Search for the cell housing the specified text and yield its [x, y] center coordinate. 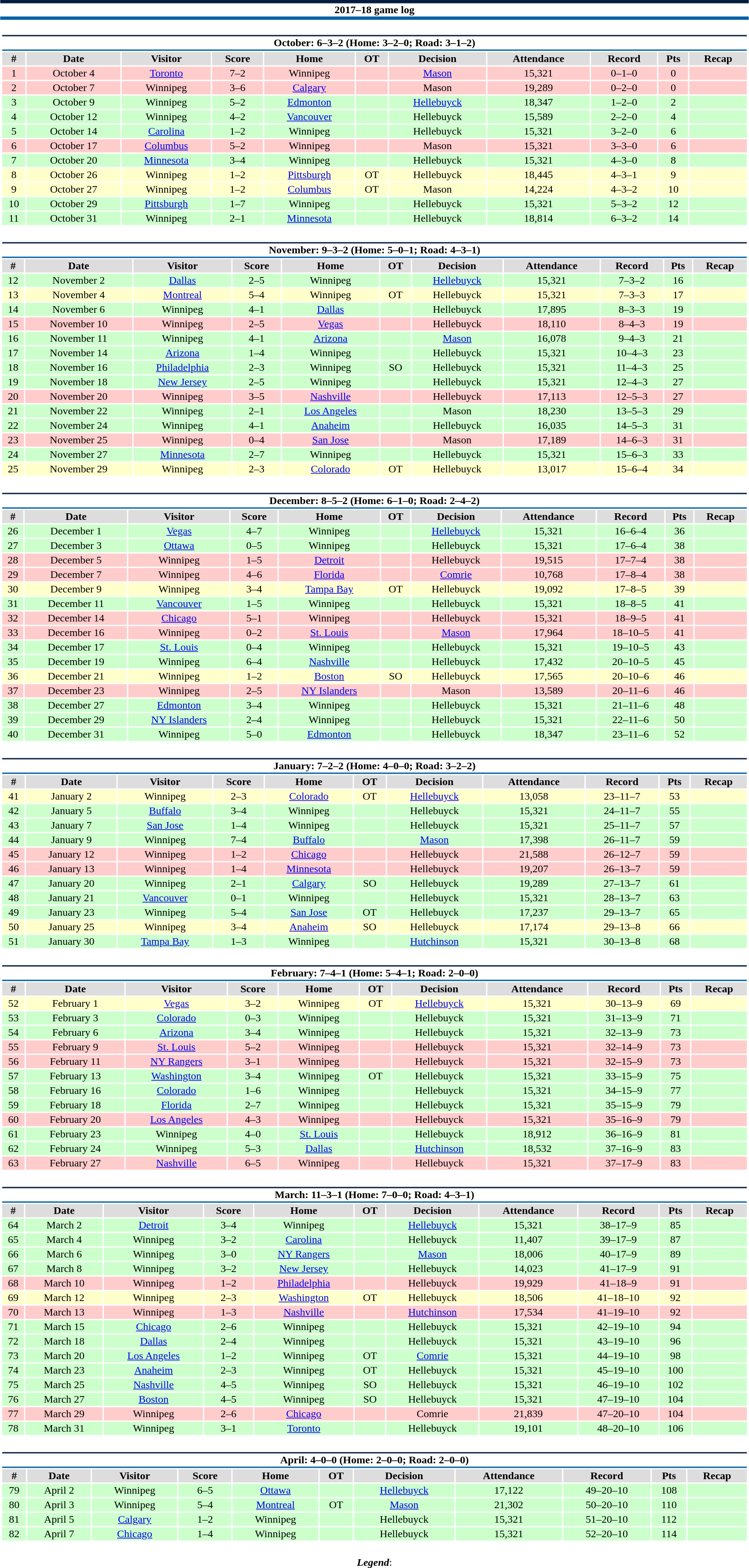
17,895 [552, 309]
March 29 [64, 1414]
16,035 [552, 425]
0–1–0 [624, 73]
5–3–2 [624, 204]
December 11 [76, 604]
January 5 [71, 811]
24–11–7 [622, 811]
30–13–9 [624, 1003]
1–6 [253, 1090]
28 [13, 560]
17,122 [509, 1491]
4–3–2 [624, 190]
March 12 [64, 1298]
March 20 [64, 1356]
November 27 [78, 454]
108 [669, 1491]
20 [13, 396]
March 25 [64, 1385]
January 2 [71, 797]
November 16 [78, 367]
0–1 [239, 898]
December 14 [76, 618]
112 [669, 1520]
4–0 [253, 1134]
106 [676, 1428]
4–3 [253, 1119]
February 11 [75, 1061]
December 1 [76, 531]
1 [14, 73]
November 6 [78, 309]
17,398 [533, 840]
60 [13, 1119]
8–3–3 [632, 309]
5–3 [253, 1148]
February 9 [75, 1047]
0–2–0 [624, 88]
October 4 [74, 73]
100 [676, 1370]
February: 7–4–1 (Home: 5–4–1; Road: 2–0–0) [374, 973]
19,515 [548, 560]
14–5–3 [632, 425]
February 24 [75, 1148]
5–0 [254, 734]
6–3–2 [624, 219]
February 13 [75, 1076]
April: 4–0–0 (Home: 2–0–0; Road: 2–0–0) [374, 1460]
December 31 [76, 734]
5–1 [254, 618]
2017–18 game log [374, 10]
April 7 [59, 1534]
19,929 [528, 1283]
114 [669, 1534]
February 16 [75, 1090]
13 [13, 295]
32 [13, 618]
30–13–8 [622, 942]
74 [13, 1370]
October 26 [74, 175]
31–13–9 [624, 1018]
17–6–4 [631, 546]
14–6–3 [632, 440]
December 16 [76, 633]
4–3–0 [624, 161]
32–13–9 [624, 1032]
December 3 [76, 546]
19,101 [528, 1428]
17–8–4 [631, 575]
41–19–10 [618, 1312]
December 17 [76, 647]
67 [13, 1269]
18–10–5 [631, 633]
21,302 [509, 1505]
0–3 [253, 1018]
March 4 [64, 1240]
December 27 [76, 705]
April 2 [59, 1491]
17,237 [533, 913]
56 [13, 1061]
4–7 [254, 531]
March 31 [64, 1428]
16,078 [552, 338]
December 21 [76, 676]
18–8–5 [631, 604]
December 19 [76, 662]
October 17 [74, 146]
110 [669, 1505]
32–14–9 [624, 1047]
2–2–0 [624, 117]
51 [13, 942]
13,589 [548, 691]
February 18 [75, 1105]
18,532 [537, 1148]
72 [13, 1341]
37–17–9 [624, 1163]
41–17–9 [618, 1269]
March 2 [64, 1225]
23–11–6 [631, 734]
April 5 [59, 1520]
3–2–0 [624, 132]
21,588 [533, 855]
18,110 [552, 324]
20–10–5 [631, 662]
70 [13, 1312]
November 24 [78, 425]
21,839 [528, 1414]
58 [13, 1090]
October 20 [74, 161]
17,189 [552, 440]
February 23 [75, 1134]
49–20–10 [607, 1491]
36–16–9 [624, 1134]
94 [676, 1327]
March: 11–3–1 (Home: 7–0–0; Road: 4–3–1) [374, 1195]
30 [13, 589]
4–2 [238, 117]
29–13–8 [622, 927]
December 9 [76, 589]
16–6–4 [631, 531]
9–4–3 [632, 338]
14,224 [539, 190]
December: 8–5–2 (Home: 6–1–0; Road: 2–4–2) [374, 501]
11 [14, 219]
March 13 [64, 1312]
52–20–10 [607, 1534]
18,814 [539, 219]
7–3–3 [632, 295]
October 7 [74, 88]
January 20 [71, 884]
January 12 [71, 855]
15–6–4 [632, 469]
87 [676, 1240]
February 27 [75, 1163]
78 [13, 1428]
November 29 [78, 469]
December 23 [76, 691]
27–13–7 [622, 884]
44 [13, 840]
82 [14, 1534]
8–4–3 [632, 324]
November 18 [78, 382]
13–5–3 [632, 411]
18,445 [539, 175]
March 10 [64, 1283]
35–15–9 [624, 1105]
11–4–3 [632, 367]
85 [676, 1225]
1–7 [238, 204]
20–10–6 [631, 676]
96 [676, 1341]
89 [676, 1254]
47 [13, 884]
26 [13, 531]
3 [14, 102]
January 13 [71, 869]
6–4 [254, 662]
October: 6–3–2 (Home: 3–2–0; Road: 3–1–2) [374, 43]
18,506 [528, 1298]
7–4 [239, 840]
41–18–9 [618, 1283]
26–12–7 [622, 855]
18,230 [552, 411]
51–20–10 [607, 1520]
102 [676, 1385]
4–3–1 [624, 175]
17,174 [533, 927]
19–10–5 [631, 647]
13,017 [552, 469]
42–19–10 [618, 1327]
22 [13, 425]
January 21 [71, 898]
17,534 [528, 1312]
3–5 [257, 396]
November 10 [78, 324]
33–15–9 [624, 1076]
7–2 [238, 73]
0–5 [254, 546]
November 14 [78, 353]
17,432 [548, 662]
October 9 [74, 102]
22–11–6 [631, 720]
January 7 [71, 826]
December 5 [76, 560]
17,565 [548, 676]
November 2 [78, 280]
February 3 [75, 1018]
November 4 [78, 295]
March 18 [64, 1341]
18,006 [528, 1254]
44–19–10 [618, 1356]
45–19–10 [618, 1370]
12–4–3 [632, 382]
41–18–10 [618, 1298]
13,058 [533, 797]
7–3–2 [632, 280]
November: 9–3–2 (Home: 5–0–1; Road: 4–3–1) [374, 250]
January 25 [71, 927]
March 6 [64, 1254]
December 7 [76, 575]
10–4–3 [632, 353]
17–7–4 [631, 560]
34–15–9 [624, 1090]
January 9 [71, 840]
March 15 [64, 1327]
18,912 [537, 1134]
October 27 [74, 190]
42 [13, 811]
39–17–9 [618, 1240]
28–13–7 [622, 898]
5 [14, 132]
20–11–6 [631, 691]
19,092 [548, 589]
64 [13, 1225]
32–15–9 [624, 1061]
24 [13, 454]
50–20–10 [607, 1505]
37 [13, 691]
25–11–7 [622, 826]
21–11–6 [631, 705]
40–17–9 [618, 1254]
54 [13, 1032]
3–0 [228, 1254]
26–13–7 [622, 869]
April 3 [59, 1505]
January: 7–2–2 (Home: 4–0–0; Road: 3–2–2) [374, 766]
12–5–3 [632, 396]
7 [14, 161]
80 [14, 1505]
23–11–7 [622, 797]
48–20–10 [618, 1428]
November 22 [78, 411]
3–6 [238, 88]
15–6–3 [632, 454]
December 29 [76, 720]
46–19–10 [618, 1385]
38–17–9 [618, 1225]
62 [13, 1148]
October 14 [74, 132]
November 25 [78, 440]
February 6 [75, 1032]
February 1 [75, 1003]
17,964 [548, 633]
11,407 [528, 1240]
March 27 [64, 1399]
November 11 [78, 338]
18–9–5 [631, 618]
18 [13, 367]
January 30 [71, 942]
17–8–5 [631, 589]
15 [13, 324]
29–13–7 [622, 913]
0–2 [254, 633]
October 31 [74, 219]
January 23 [71, 913]
49 [13, 913]
40 [13, 734]
37–16–9 [624, 1148]
October 29 [74, 204]
February 20 [75, 1119]
17,113 [552, 396]
14,023 [528, 1269]
98 [676, 1356]
October 12 [74, 117]
19,207 [533, 869]
35 [13, 662]
47–19–10 [618, 1399]
November 20 [78, 396]
47–20–10 [618, 1414]
4–6 [254, 575]
43–19–10 [618, 1341]
26–11–7 [622, 840]
3–3–0 [624, 146]
10,768 [548, 575]
35–16–9 [624, 1119]
March 8 [64, 1269]
March 23 [64, 1370]
15,589 [539, 117]
76 [13, 1399]
1–2–0 [624, 102]
